Search for the cell housing the specified text and yield its (x, y) center coordinate. 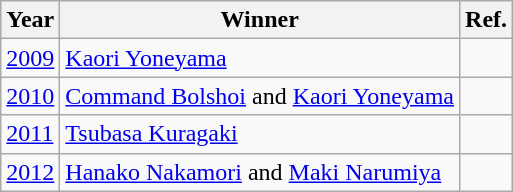
Year (30, 20)
Tsubasa Kuragaki (260, 134)
2009 (30, 58)
Hanako Nakamori and Maki Narumiya (260, 172)
Ref. (486, 20)
2010 (30, 96)
Winner (260, 20)
2012 (30, 172)
Kaori Yoneyama (260, 58)
Command Bolshoi and Kaori Yoneyama (260, 96)
2011 (30, 134)
